Detect which cell encompasses the target text, then output its (X, Y) center coordinate. 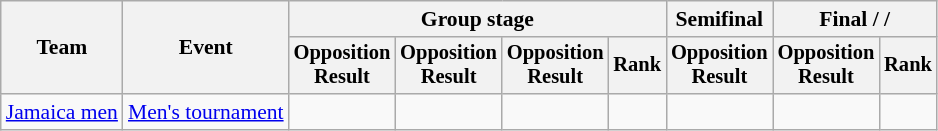
Group stage (478, 19)
Final / / (855, 19)
Jamaica men (62, 112)
Men's tournament (206, 112)
Event (206, 48)
Semifinal (720, 19)
Team (62, 48)
